Scan for the cell matching the given text and deliver its (X, Y) coordinate at center. 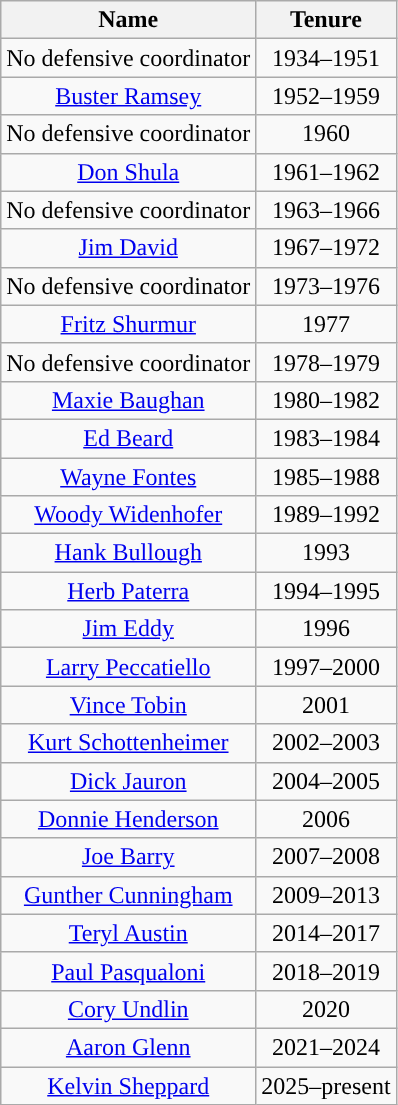
Ed Beard (128, 438)
Buster Ramsey (128, 96)
Vince Tobin (128, 705)
1934–1951 (326, 58)
2004–2005 (326, 781)
Herb Paterra (128, 591)
Wayne Fontes (128, 477)
1977 (326, 324)
1989–1992 (326, 515)
Paul Pasqualoni (128, 971)
1985–1988 (326, 477)
Dick Jauron (128, 781)
Donnie Henderson (128, 819)
Teryl Austin (128, 933)
1994–1995 (326, 591)
Kurt Schottenheimer (128, 743)
Hank Bullough (128, 553)
Cory Undlin (128, 1009)
1963–1966 (326, 210)
1952–1959 (326, 96)
Maxie Baughan (128, 400)
2007–2008 (326, 857)
1996 (326, 629)
1960 (326, 134)
1973–1976 (326, 286)
Larry Peccatiello (128, 667)
2020 (326, 1009)
Tenure (326, 20)
1961–1962 (326, 172)
1997–2000 (326, 667)
2021–2024 (326, 1047)
1967–1972 (326, 248)
Woody Widenhofer (128, 515)
2006 (326, 819)
Aaron Glenn (128, 1047)
2002–2003 (326, 743)
2001 (326, 705)
1993 (326, 553)
Fritz Shurmur (128, 324)
Gunther Cunningham (128, 895)
Joe Barry (128, 857)
Don Shula (128, 172)
1978–1979 (326, 362)
2018–2019 (326, 971)
Jim David (128, 248)
Name (128, 20)
Jim Eddy (128, 629)
1983–1984 (326, 438)
Kelvin Sheppard (128, 1085)
2025–present (326, 1085)
2014–2017 (326, 933)
1980–1982 (326, 400)
2009–2013 (326, 895)
